Return (x, y) of the center of cell containing provided text 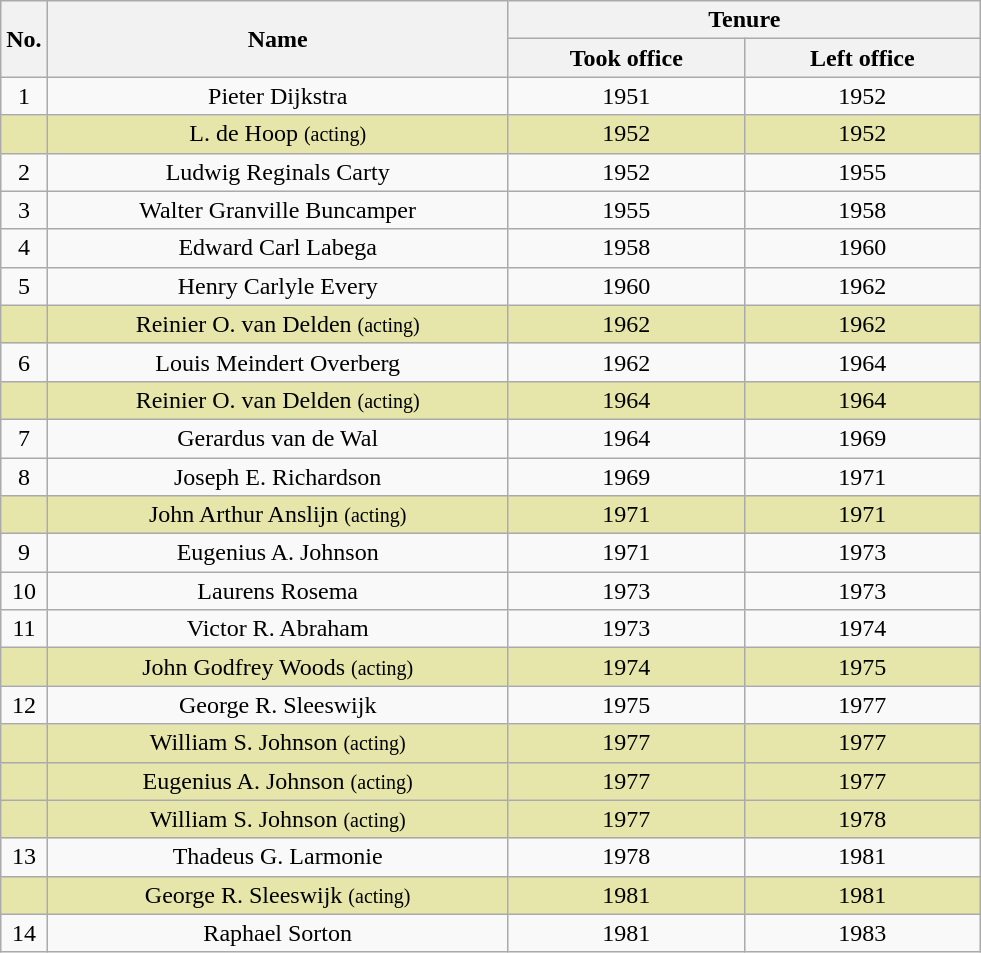
Gerardus van de Wal (278, 438)
6 (24, 362)
Pieter Dijkstra (278, 96)
Took office (626, 58)
Eugenius A. Johnson (acting) (278, 781)
1951 (626, 96)
Name (278, 39)
13 (24, 857)
Raphael Sorton (278, 933)
Thadeus G. Larmonie (278, 857)
11 (24, 629)
Tenure (744, 20)
10 (24, 591)
2 (24, 172)
1983 (862, 933)
7 (24, 438)
5 (24, 286)
Joseph E. Richardson (278, 477)
John Godfrey Woods (acting) (278, 667)
George R. Sleeswijk (acting) (278, 895)
Ludwig Reginals Carty (278, 172)
Eugenius A. Johnson (278, 553)
14 (24, 933)
L. de Hoop (acting) (278, 134)
Left office (862, 58)
9 (24, 553)
John Arthur Anslijn (acting) (278, 515)
George R. Sleeswijk (278, 705)
Louis Meindert Overberg (278, 362)
3 (24, 210)
Laurens Rosema (278, 591)
Walter Granville Buncamper (278, 210)
1 (24, 96)
Victor R. Abraham (278, 629)
Henry Carlyle Every (278, 286)
12 (24, 705)
Edward Carl Labega (278, 248)
8 (24, 477)
4 (24, 248)
No. (24, 39)
